For the text-containing cell, return its midpoint in (X, Y) coordinate format. 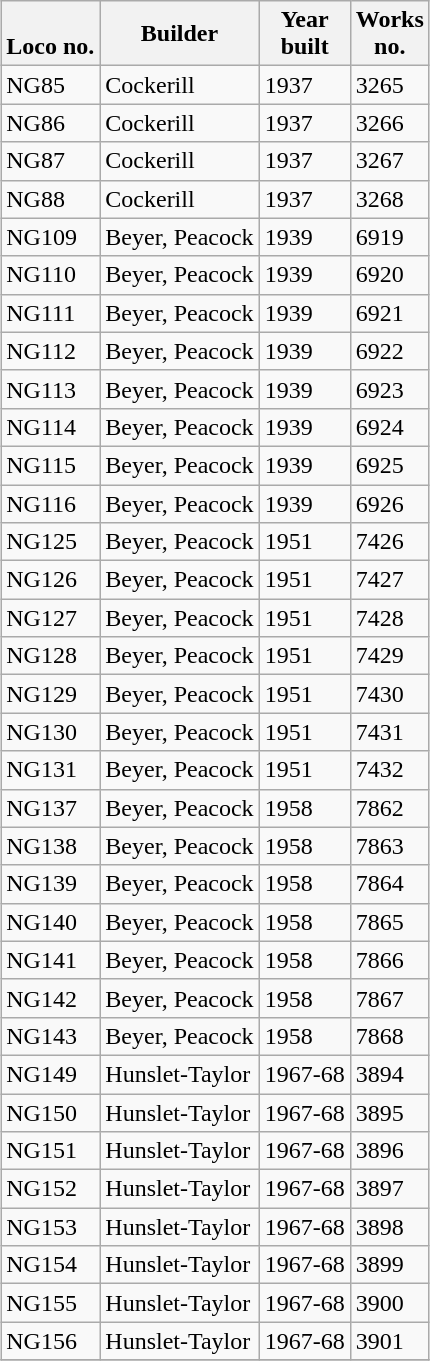
NG110 (50, 275)
3896 (390, 1151)
NG142 (50, 998)
7429 (390, 656)
NG141 (50, 960)
7426 (390, 542)
3898 (390, 1227)
3901 (390, 1341)
3897 (390, 1189)
NG140 (50, 922)
NG153 (50, 1227)
NG151 (50, 1151)
NG154 (50, 1265)
NG112 (50, 351)
6922 (390, 351)
3895 (390, 1113)
NG116 (50, 503)
NG149 (50, 1074)
3900 (390, 1303)
NG138 (50, 846)
NG126 (50, 580)
6926 (390, 503)
3899 (390, 1265)
3268 (390, 199)
NG143 (50, 1036)
7430 (390, 694)
7867 (390, 998)
NG114 (50, 427)
7431 (390, 732)
7427 (390, 580)
NG150 (50, 1113)
6923 (390, 389)
3894 (390, 1074)
3267 (390, 161)
Yearbuilt (304, 34)
7865 (390, 922)
NG131 (50, 770)
NG152 (50, 1189)
Worksno. (390, 34)
NG156 (50, 1341)
7864 (390, 884)
NG87 (50, 161)
6925 (390, 465)
NG127 (50, 618)
NG128 (50, 656)
6924 (390, 427)
7862 (390, 808)
NG139 (50, 884)
NG125 (50, 542)
Loco no. (50, 34)
NG129 (50, 694)
6921 (390, 313)
NG115 (50, 465)
NG130 (50, 732)
NG109 (50, 237)
7866 (390, 960)
Builder (180, 34)
3266 (390, 123)
3265 (390, 85)
NG155 (50, 1303)
7432 (390, 770)
NG137 (50, 808)
6920 (390, 275)
NG111 (50, 313)
7868 (390, 1036)
7428 (390, 618)
NG88 (50, 199)
6919 (390, 237)
7863 (390, 846)
NG85 (50, 85)
NG86 (50, 123)
NG113 (50, 389)
